Scan for the cell matching the given text and deliver its [x, y] coordinate at center. 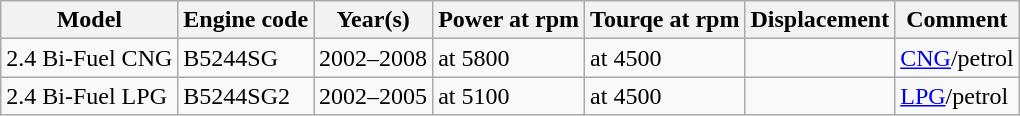
at 5800 [509, 58]
2002–2008 [374, 58]
2002–2005 [374, 96]
Engine code [246, 20]
2.4 Bi-Fuel CNG [90, 58]
Displacement [820, 20]
B5244SG2 [246, 96]
Comment [957, 20]
B5244SG [246, 58]
2.4 Bi-Fuel LPG [90, 96]
Model [90, 20]
LPG/petrol [957, 96]
Power at rpm [509, 20]
Tourqe at rpm [665, 20]
at 5100 [509, 96]
CNG/petrol [957, 58]
Year(s) [374, 20]
